For the text-containing cell, return its midpoint in [x, y] coordinate format. 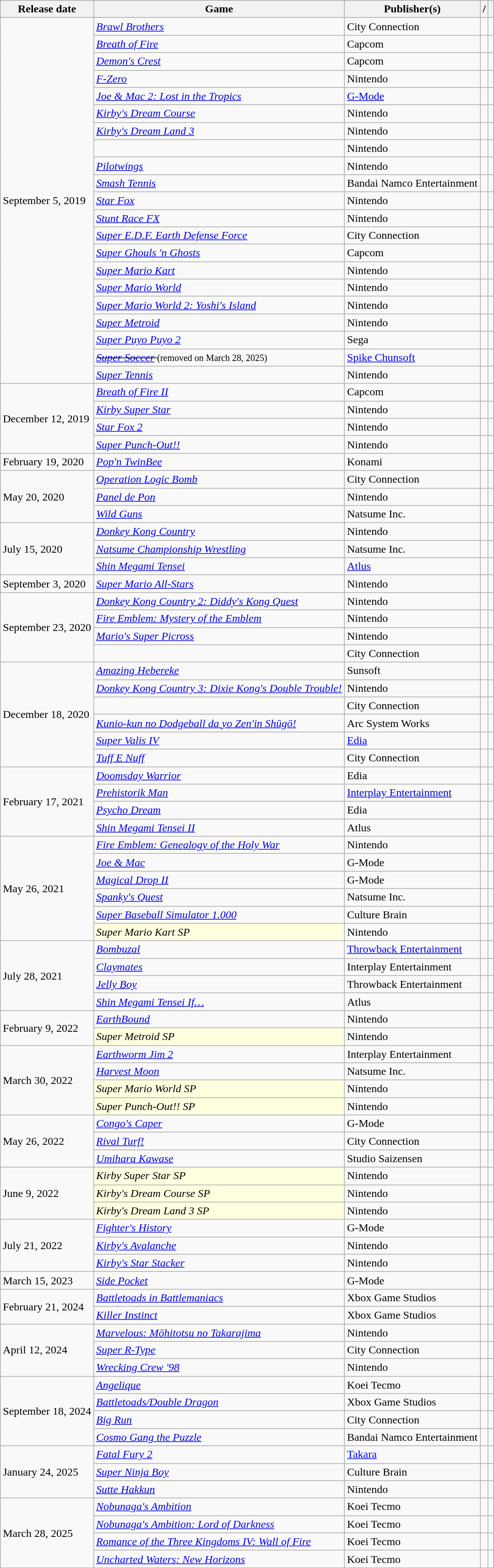
Breath of Fire [219, 44]
Romance of the Three Kingdoms IV: Wall of Fire [219, 1541]
Amazing Hebereke [219, 671]
Kirby's Star Stacker [219, 1263]
Big Run [219, 1420]
Super Punch-Out!! [219, 444]
Super Metroid [219, 323]
Harvest Moon [219, 1072]
Angelique [219, 1385]
F-Zero [219, 79]
September 18, 2024 [47, 1411]
Mario's Super Picross [219, 636]
Kirby's Dream Land 3 SP [219, 1211]
March 15, 2023 [47, 1280]
Natsume Championship Wrestling [219, 549]
Donkey Kong Country 3: Dixie Kong's Double Trouble! [219, 688]
Super Mario World [219, 288]
September 5, 2019 [47, 200]
Kirby's Dream Course [219, 113]
Shin Megami Tensei If… [219, 1002]
Tuff E Nuff [219, 758]
Fatal Fury 2 [219, 1455]
Donkey Kong Country [219, 532]
Spanky's Quest [219, 897]
Joe & Mac [219, 862]
February 17, 2021 [47, 802]
Spike Chunsoft [412, 357]
Side Pocket [219, 1280]
Fire Emblem: Mystery of the Emblem [219, 619]
Pilotwings [219, 166]
February 9, 2022 [47, 1028]
EarthBound [219, 1019]
Super Mario Kart [219, 270]
Umihara Kawase [219, 1158]
Game [219, 9]
Super Ninja Boy [219, 1472]
Jelly Boy [219, 984]
Kirby's Avalanche [219, 1245]
Battletoads/Double Dragon [219, 1402]
February 19, 2020 [47, 462]
Bombuzal [219, 949]
Rival Turf! [219, 1141]
Sutte Hakkun [219, 1489]
July 15, 2020 [47, 549]
Nobunaga's Ambition: Lord of Darkness [219, 1524]
Kirby Super Star [219, 410]
Kirby's Dream Course SP [219, 1193]
Panel de Pon [219, 496]
Takara [412, 1455]
Psycho Dream [219, 810]
Donkey Kong Country 2: Diddy's Kong Quest [219, 601]
March 28, 2025 [47, 1533]
Studio Saizensen [412, 1158]
Cosmo Gang the Puzzle [219, 1437]
Super Ghouls 'n Ghosts [219, 253]
Wild Guns [219, 514]
Battletoads in Battlemaniacs [219, 1298]
June 9, 2022 [47, 1193]
Kirby's Dream Land 3 [219, 131]
Fire Emblem: Genealogy of the Holy War [219, 845]
Kirby Super Star SP [219, 1176]
Super Punch-Out!! SP [219, 1106]
Publisher(s) [412, 9]
Stunt Race FX [219, 218]
Super Puyo Puyo 2 [219, 340]
Super Metroid SP [219, 1036]
Pop'n TwinBee [219, 462]
July 28, 2021 [47, 975]
Doomsday Warrior [219, 776]
Super Soccer (removed on March 28, 2025) [219, 357]
Sega [412, 340]
Super Valis IV [219, 740]
Prehistorik Man [219, 793]
Kunio-kun no Dodgeball da yo Zen'in Shūgō! [219, 723]
Demon's Crest [219, 61]
Claymates [219, 967]
Sunsoft [412, 671]
January 24, 2025 [47, 1472]
Release date [47, 9]
Super Mario Kart SP [219, 932]
Konami [412, 462]
/ [484, 9]
Congo's Caper [219, 1124]
Super Mario World SP [219, 1089]
Nobunaga's Ambition [219, 1507]
July 21, 2022 [47, 1245]
Arc System Works [412, 723]
Super E.D.F. Earth Defense Force [219, 236]
Super Mario World 2: Yoshi's Island [219, 305]
Breath of Fire II [219, 392]
Star Fox [219, 200]
Smash Tennis [219, 183]
Super Baseball Simulator 1.000 [219, 915]
Magical Drop II [219, 880]
Marvelous: Mōhitotsu no Takarajima [219, 1333]
Joe & Mac 2: Lost in the Tropics [219, 96]
Uncharted Waters: New Horizons [219, 1559]
Brawl Brothers [219, 27]
February 21, 2024 [47, 1306]
Wrecking Crew '98 [219, 1368]
Killer Instinct [219, 1315]
March 30, 2022 [47, 1080]
Shin Megami Tensei [219, 566]
Super Mario All-Stars [219, 584]
Operation Logic Bomb [219, 479]
Earthworm Jim 2 [219, 1054]
September 3, 2020 [47, 584]
May 20, 2020 [47, 496]
December 18, 2020 [47, 714]
December 12, 2019 [47, 418]
May 26, 2021 [47, 889]
Super Tennis [219, 375]
September 23, 2020 [47, 627]
Star Fox 2 [219, 427]
May 26, 2022 [47, 1141]
Fighter's History [219, 1228]
Shin Megami Tensei II [219, 828]
April 12, 2024 [47, 1350]
Super R-Type [219, 1350]
